For the text-containing cell, return its midpoint in [x, y] coordinate format. 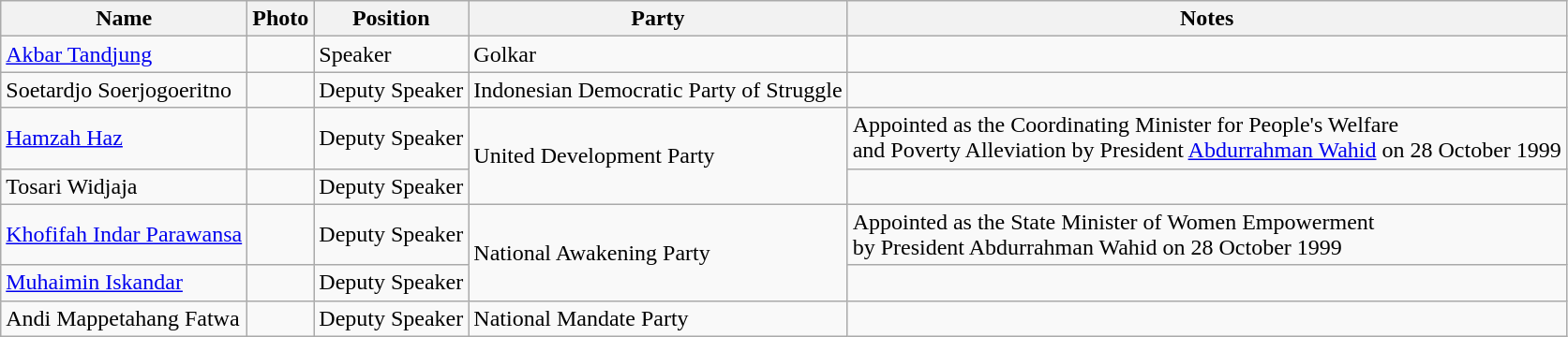
National Mandate Party [658, 318]
Notes [1207, 19]
Muhaimin Iskandar [124, 283]
Tosari Widjaja [124, 186]
Hamzah Haz [124, 139]
Name [124, 19]
National Awakening Party [658, 253]
Position [392, 19]
Golkar [658, 54]
Appointed as the Coordinating Minister for People's Welfareand Poverty Alleviation by President Abdurrahman Wahid on 28 October 1999 [1207, 139]
Party [658, 19]
Akbar Tandjung [124, 54]
Indonesian Democratic Party of Struggle [658, 90]
Photo [281, 19]
United Development Party [658, 155]
Speaker [392, 54]
Appointed as the State Minister of Women Empowermentby President Abdurrahman Wahid on 28 October 1999 [1207, 234]
Soetardjo Soerjogoeritno [124, 90]
Andi Mappetahang Fatwa [124, 318]
Khofifah Indar Parawansa [124, 234]
